Output the [X, Y] coordinate of the center of the cell containing the given text.  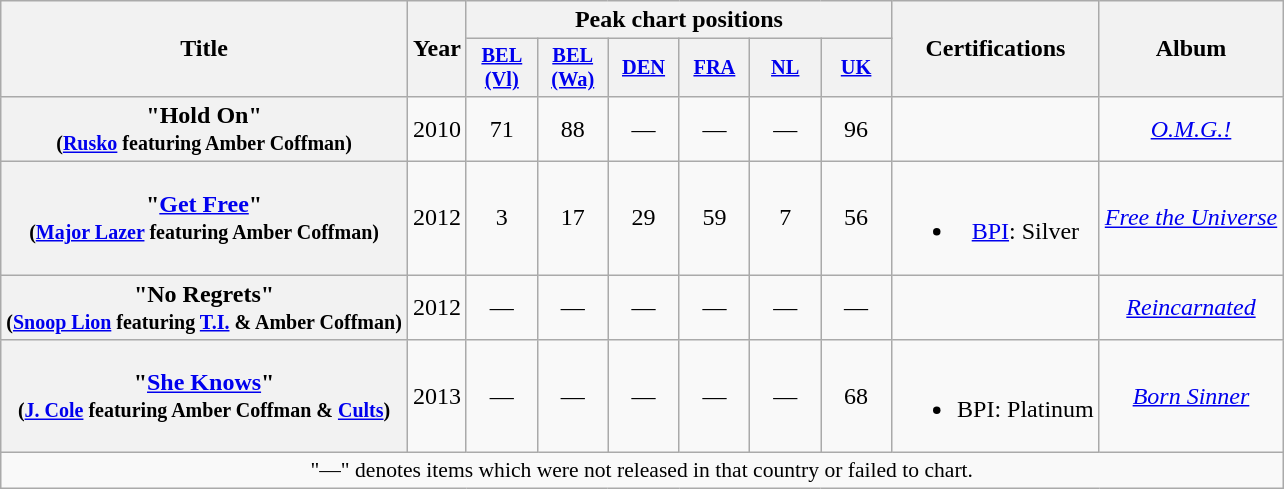
88 [572, 128]
"Hold On"(Rusko featuring Amber Coffman) [204, 128]
Born Sinner [1190, 396]
2010 [436, 128]
DEN [644, 68]
Title [204, 49]
7 [786, 218]
"—" denotes items which were not released in that country or failed to chart. [642, 471]
FRA [714, 68]
O.M.G.! [1190, 128]
BEL (Vl) [502, 68]
"She Knows"(J. Cole featuring Amber Coffman & Cults) [204, 396]
"Get Free"(Major Lazer featuring Amber Coffman) [204, 218]
NL [786, 68]
BPI: Silver [996, 218]
UK [856, 68]
56 [856, 218]
Year [436, 49]
59 [714, 218]
"No Regrets"(Snoop Lion featuring T.I. & Amber Coffman) [204, 308]
Free the Universe [1190, 218]
17 [572, 218]
Album [1190, 49]
Peak chart positions [678, 20]
Reincarnated [1190, 308]
71 [502, 128]
29 [644, 218]
BEL (Wa) [572, 68]
BPI: Platinum [996, 396]
2013 [436, 396]
Certifications [996, 49]
68 [856, 396]
96 [856, 128]
3 [502, 218]
